Capture the cell that displays the provided text and extract its [X, Y] central coordinate. 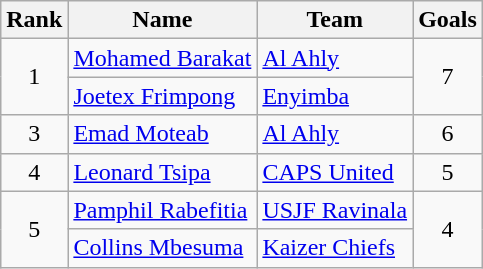
Pamphil Rabefitia [162, 210]
Name [162, 20]
Goals [448, 20]
Joetex Frimpong [162, 96]
Enyimba [335, 96]
6 [448, 134]
CAPS United [335, 172]
3 [34, 134]
Emad Moteab [162, 134]
Collins Mbesuma [162, 248]
Rank [34, 20]
Leonard Tsipa [162, 172]
Kaizer Chiefs [335, 248]
Mohamed Barakat [162, 58]
7 [448, 77]
Team [335, 20]
USJF Ravinala [335, 210]
1 [34, 77]
